From the cell containing the given text, extract its center point as [X, Y] coordinate. 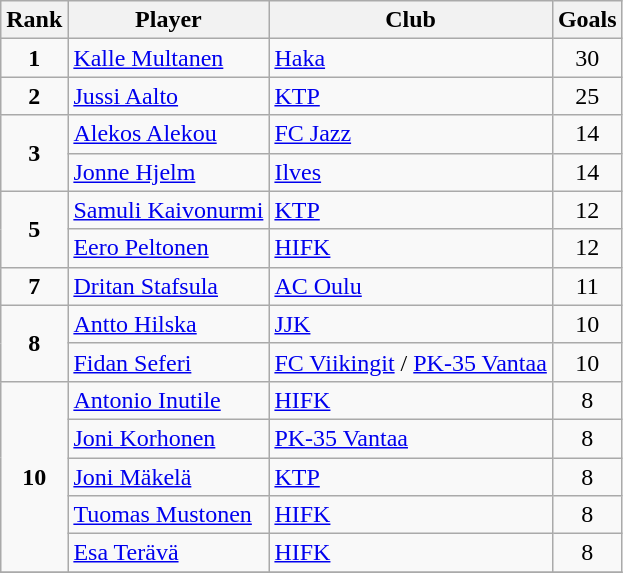
5 [34, 229]
PK-35 Vantaa [410, 438]
Fidan Seferi [168, 362]
Player [168, 20]
11 [587, 286]
Eero Peltonen [168, 248]
Alekos Alekou [168, 134]
2 [34, 96]
Dritan Stafsula [168, 286]
Antto Hilska [168, 324]
Jonne Hjelm [168, 172]
1 [34, 58]
AC Oulu [410, 286]
FC Jazz [410, 134]
Esa Terävä [168, 553]
Antonio Inutile [168, 400]
Jussi Aalto [168, 96]
JJK [410, 324]
Ilves [410, 172]
Kalle Multanen [168, 58]
Joni Mäkelä [168, 477]
Joni Korhonen [168, 438]
Haka [410, 58]
3 [34, 153]
25 [587, 96]
Samuli Kaivonurmi [168, 210]
Goals [587, 20]
7 [34, 286]
30 [587, 58]
FC Viikingit / PK-35 Vantaa [410, 362]
Club [410, 20]
Rank [34, 20]
Tuomas Mustonen [168, 515]
